Output the (X, Y) coordinate of the center of the cell containing the given text.  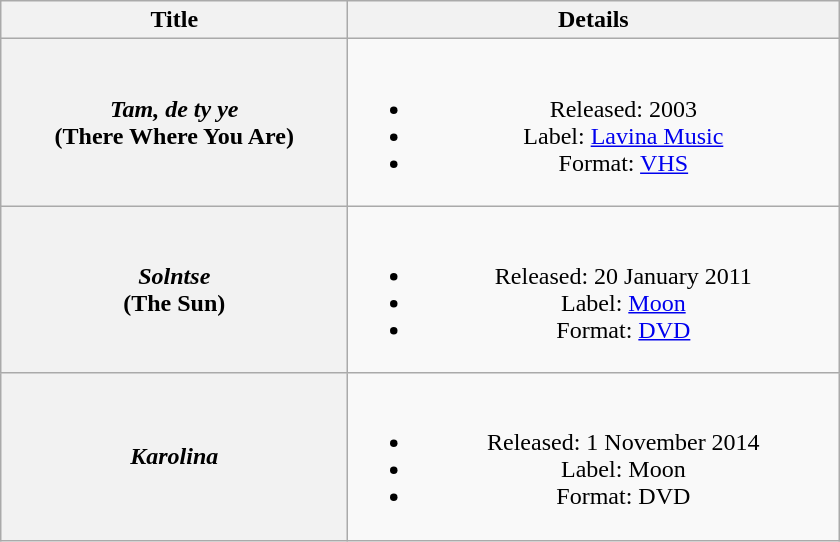
Title (174, 20)
Karolina (174, 456)
Released: 1 November 2014Label: MoonFormat: DVD (594, 456)
Solntse(The Sun) (174, 290)
Released: 20 January 2011Label: MoonFormat: DVD (594, 290)
Released: 2003Label: Lavina MusicFormat: VHS (594, 122)
Tam, de ty ye(There Where You Are) (174, 122)
Details (594, 20)
